Return (x, y) of the center of cell containing provided text 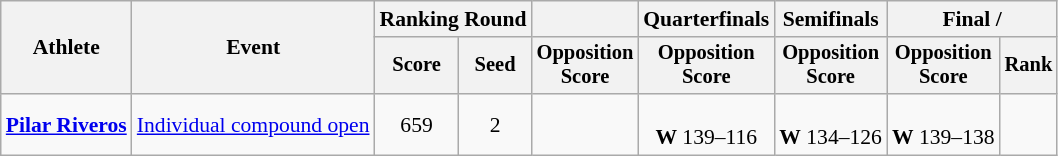
W 139–116 (706, 124)
659 (417, 124)
2 (496, 124)
Pilar Riveros (66, 124)
Quarterfinals (706, 19)
Seed (496, 66)
W 139–138 (944, 124)
Score (417, 66)
Individual compound open (254, 124)
Athlete (66, 48)
Event (254, 48)
W 134–126 (830, 124)
Rank (1029, 66)
Ranking Round (454, 19)
Semifinals (830, 19)
Final / (972, 19)
